Identify which cell holds the provided text, then report its (X, Y) central coordinate. 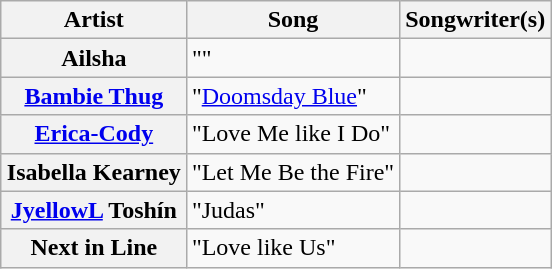
"Love like Us" (292, 248)
Erica-Cody (94, 134)
Next in Line (94, 248)
"Judas" (292, 210)
Song (292, 20)
"Let Me Be the Fire" (292, 172)
Isabella Kearney (94, 172)
"Love Me like I Do" (292, 134)
Ailsha (94, 58)
Bambie Thug (94, 96)
"Doomsday Blue" (292, 96)
Artist (94, 20)
JyellowL Toshín (94, 210)
Songwriter(s) (476, 20)
"" (292, 58)
